Extract the (x, y) coordinate from the center of the cell holding the provided text.  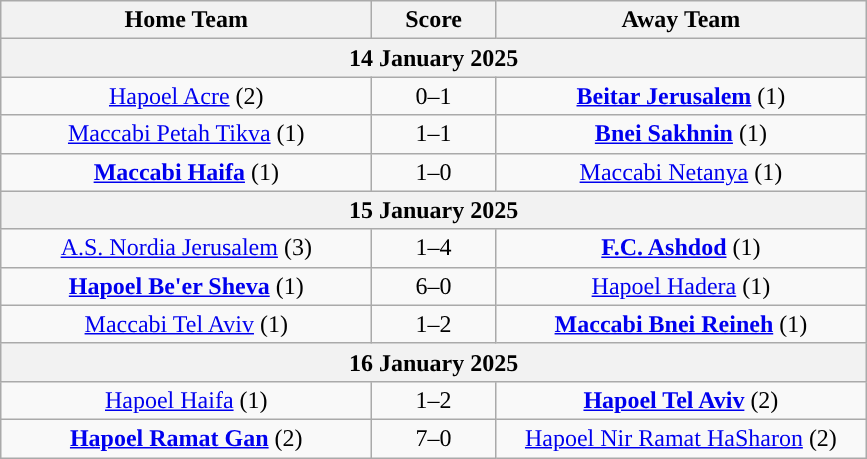
1–4 (434, 248)
1–0 (434, 172)
Away Team (680, 20)
Hapoel Tel Aviv (2) (680, 400)
Maccabi Netanya (1) (680, 172)
Maccabi Bnei Reineh (1) (680, 324)
6–0 (434, 286)
Hapoel Acre (2) (186, 96)
Maccabi Petah Tikva (1) (186, 134)
Hapoel Be'er Sheva (1) (186, 286)
Hapoel Ramat Gan (2) (186, 438)
A.S. Nordia Jerusalem (3) (186, 248)
Score (434, 20)
Hapoel Haifa (1) (186, 400)
F.C. Ashdod (1) (680, 248)
Maccabi Tel Aviv (1) (186, 324)
Bnei Sakhnin (1) (680, 134)
16 January 2025 (434, 362)
7–0 (434, 438)
Hapoel Hadera (1) (680, 286)
Home Team (186, 20)
1–1 (434, 134)
Hapoel Nir Ramat HaSharon (2) (680, 438)
15 January 2025 (434, 210)
0–1 (434, 96)
Beitar Jerusalem (1) (680, 96)
Maccabi Haifa (1) (186, 172)
14 January 2025 (434, 58)
